Determine the [x, y] coordinate at the center of the cell enclosing the given text.  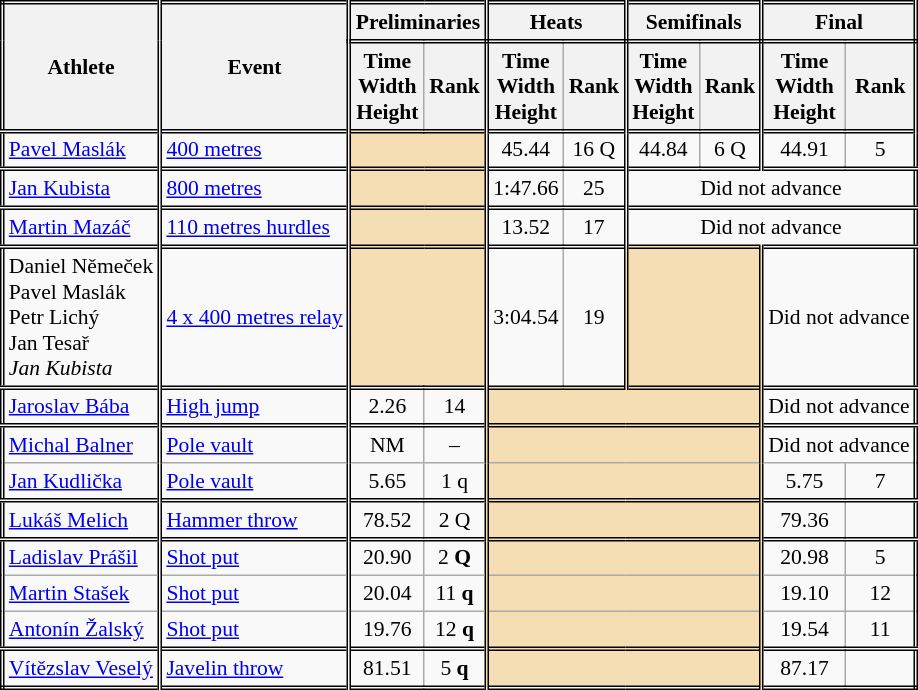
Heats [556, 22]
Martin Mazáč [81, 228]
81.51 [386, 668]
5.75 [804, 482]
Jaroslav Bába [81, 406]
19.76 [386, 630]
79.36 [804, 520]
400 metres [254, 150]
Michal Balner [81, 444]
Jan Kudlička [81, 482]
Lukáš Melich [81, 520]
2.26 [386, 406]
5 q [456, 668]
Javelin throw [254, 668]
78.52 [386, 520]
Antonín Žalský [81, 630]
16 Q [595, 150]
12 [882, 594]
Daniel NěmečekPavel MaslákPetr LichýJan TesařJan Kubista [81, 318]
1:47.66 [526, 190]
20.98 [804, 558]
Hammer throw [254, 520]
Ladislav Prášil [81, 558]
Pavel Maslák [81, 150]
1 q [456, 482]
6 Q [731, 150]
87.17 [804, 668]
Semifinals [694, 22]
110 metres hurdles [254, 228]
NM [386, 444]
Event [254, 67]
Athlete [81, 67]
19.10 [804, 594]
5.65 [386, 482]
45.44 [526, 150]
Jan Kubista [81, 190]
25 [595, 190]
3:04.54 [526, 318]
17 [595, 228]
44.91 [804, 150]
20.04 [386, 594]
Preliminaries [418, 22]
19 [595, 318]
14 [456, 406]
Vítězslav Veselý [81, 668]
– [456, 444]
20.90 [386, 558]
Martin Stašek [81, 594]
High jump [254, 406]
11 [882, 630]
7 [882, 482]
19.54 [804, 630]
4 x 400 metres relay [254, 318]
Final [840, 22]
11 q [456, 594]
44.84 [663, 150]
12 q [456, 630]
13.52 [526, 228]
800 metres [254, 190]
